Output the [X, Y] coordinate of the center of the cell containing the given text.  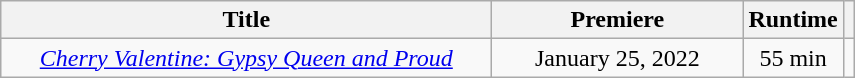
Cherry Valentine: Gypsy Queen and Proud [246, 58]
Runtime [793, 20]
Premiere [618, 20]
55 min [793, 58]
Title [246, 20]
January 25, 2022 [618, 58]
